Return [X, Y] of the center of cell containing provided text 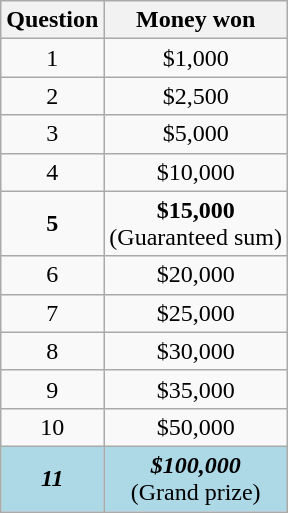
10 [52, 427]
$20,000 [196, 275]
8 [52, 351]
1 [52, 58]
$30,000 [196, 351]
Question [52, 20]
4 [52, 172]
6 [52, 275]
$35,000 [196, 389]
$25,000 [196, 313]
$100,000(Grand prize) [196, 478]
$10,000 [196, 172]
2 [52, 96]
5 [52, 224]
7 [52, 313]
$5,000 [196, 134]
$50,000 [196, 427]
$1,000 [196, 58]
$15,000(Guaranteed sum) [196, 224]
3 [52, 134]
11 [52, 478]
Money won [196, 20]
$2,500 [196, 96]
9 [52, 389]
